Detect which cell encompasses the target text, then output its [X, Y] center coordinate. 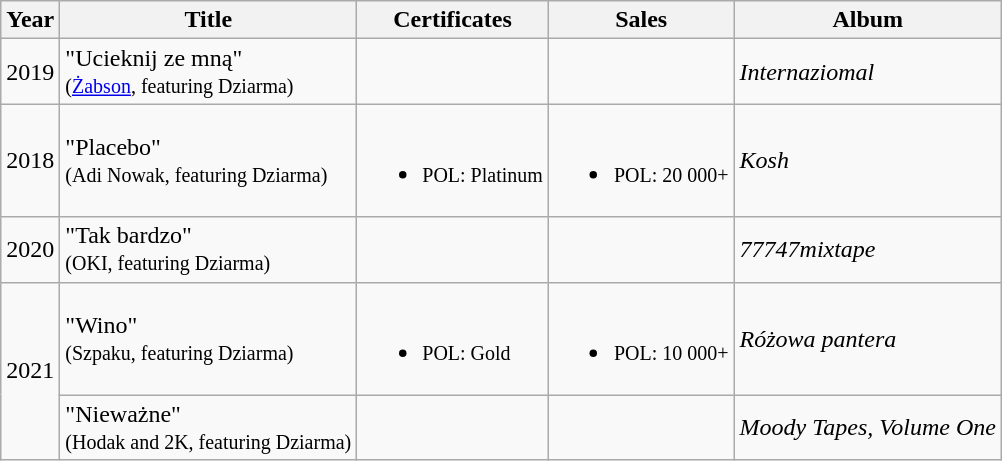
Title [208, 20]
Kosh [868, 160]
2019 [30, 72]
POL: Platinum [453, 160]
"Nieważne"(Hodak and 2K, featuring Dziarma) [208, 428]
"Tak bardzo"(OKI, featuring Dziarma) [208, 250]
"Wino"(Szpaku, featuring Dziarma) [208, 338]
Sales [641, 20]
"Ucieknij ze mną"(Żabson, featuring Dziarma) [208, 72]
2018 [30, 160]
Moody Tapes, Volume One [868, 428]
POL: 20 000+ [641, 160]
77747mixtape [868, 250]
POL: 10 000+ [641, 338]
Year [30, 20]
POL: Gold [453, 338]
2020 [30, 250]
Certificates [453, 20]
"Placebo"(Adi Nowak, featuring Dziarma) [208, 160]
2021 [30, 371]
Różowa pantera [868, 338]
Album [868, 20]
Internaziomal [868, 72]
